For the text-containing cell, return its midpoint in (x, y) coordinate format. 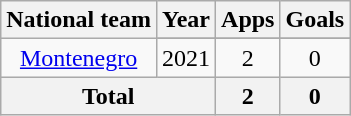
National team (79, 20)
Goals (315, 20)
Total (108, 96)
2021 (186, 58)
Apps (248, 20)
Montenegro (79, 58)
Year (186, 20)
